Output the [x, y] coordinate of the center of the cell containing the given text.  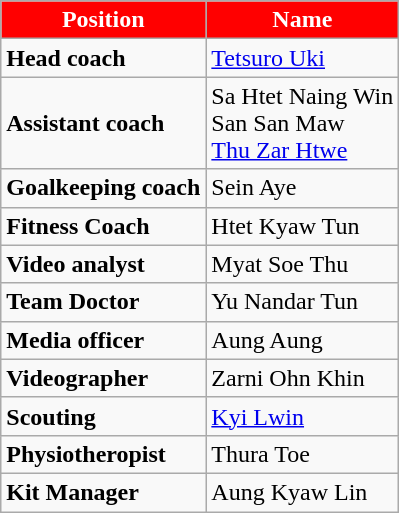
Position [104, 20]
Aung Aung [302, 340]
Team Doctor [104, 302]
Htet Kyaw Tun [302, 226]
Tetsuro Uki [302, 58]
Thura Toe [302, 454]
Goalkeeping coach [104, 188]
Myat Soe Thu [302, 264]
Kyi Lwin [302, 416]
Videographer [104, 378]
Video analyst [104, 264]
Head coach [104, 58]
Aung Kyaw Lin [302, 492]
Media officer [104, 340]
Zarni Ohn Khin [302, 378]
Fitness Coach [104, 226]
Physiotheropist [104, 454]
Sein Aye [302, 188]
Sa Htet Naing Win San San Maw Thu Zar Htwe [302, 123]
Name [302, 20]
Yu Nandar Tun [302, 302]
Kit Manager [104, 492]
Assistant coach [104, 123]
Scouting [104, 416]
